Find where the given text appears and provide that cell's center as (X, Y) coordinate. 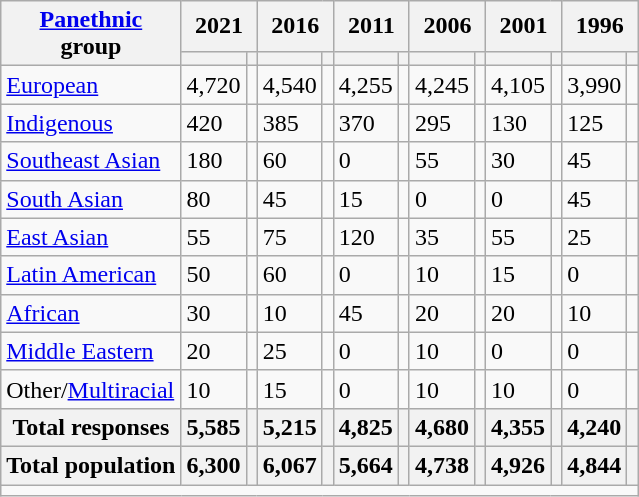
Middle Eastern (91, 351)
50 (214, 275)
120 (366, 237)
5,585 (214, 427)
2011 (371, 26)
4,680 (442, 427)
5,215 (290, 427)
European (91, 85)
125 (594, 123)
385 (290, 123)
Total population (91, 465)
4,255 (366, 85)
Indigenous (91, 123)
4,926 (518, 465)
2021 (219, 26)
3,990 (594, 85)
370 (366, 123)
295 (442, 123)
4,540 (290, 85)
130 (518, 123)
2001 (524, 26)
4,240 (594, 427)
Other/Multiracial (91, 389)
4,105 (518, 85)
75 (290, 237)
African (91, 313)
6,300 (214, 465)
4,245 (442, 85)
Latin American (91, 275)
4,738 (442, 465)
80 (214, 199)
4,844 (594, 465)
Southeast Asian (91, 161)
6,067 (290, 465)
Total responses (91, 427)
4,720 (214, 85)
2016 (295, 26)
South Asian (91, 199)
Panethnicgroup (91, 34)
2006 (447, 26)
420 (214, 123)
35 (442, 237)
East Asian (91, 237)
4,825 (366, 427)
5,664 (366, 465)
180 (214, 161)
4,355 (518, 427)
1996 (600, 26)
